Scan for the cell matching the given text and deliver its (x, y) coordinate at center. 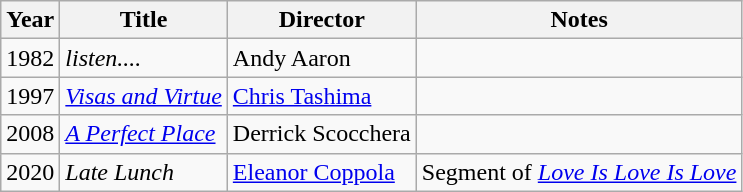
Notes (579, 20)
Segment of Love Is Love Is Love (579, 172)
2008 (30, 134)
Year (30, 20)
Title (144, 20)
Derrick Scocchera (322, 134)
Visas and Virtue (144, 96)
Director (322, 20)
Andy Aaron (322, 58)
Late Lunch (144, 172)
Eleanor Coppola (322, 172)
A Perfect Place (144, 134)
listen.... (144, 58)
Chris Tashima (322, 96)
1982 (30, 58)
1997 (30, 96)
2020 (30, 172)
